From the cell containing the given text, extract its center point as (X, Y) coordinate. 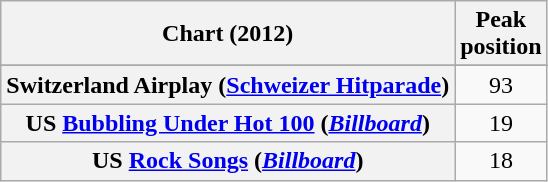
Chart (2012) (228, 34)
93 (501, 85)
Switzerland Airplay (Schweizer Hitparade) (228, 85)
Peakposition (501, 34)
19 (501, 123)
18 (501, 161)
US Rock Songs (Billboard) (228, 161)
US Bubbling Under Hot 100 (Billboard) (228, 123)
